Return the [X, Y] coordinate for the center point of the cell that contains the specified text.  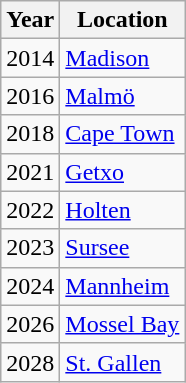
Location [122, 20]
Year [30, 20]
Sursee [122, 248]
Getxo [122, 172]
2021 [30, 172]
St. Gallen [122, 362]
2024 [30, 286]
2014 [30, 58]
Mannheim [122, 286]
Madison [122, 58]
2018 [30, 134]
2026 [30, 324]
2028 [30, 362]
Holten [122, 210]
Mossel Bay [122, 324]
Cape Town [122, 134]
2022 [30, 210]
Malmö [122, 96]
2023 [30, 248]
2016 [30, 96]
